Return [x, y] of the center of cell containing provided text 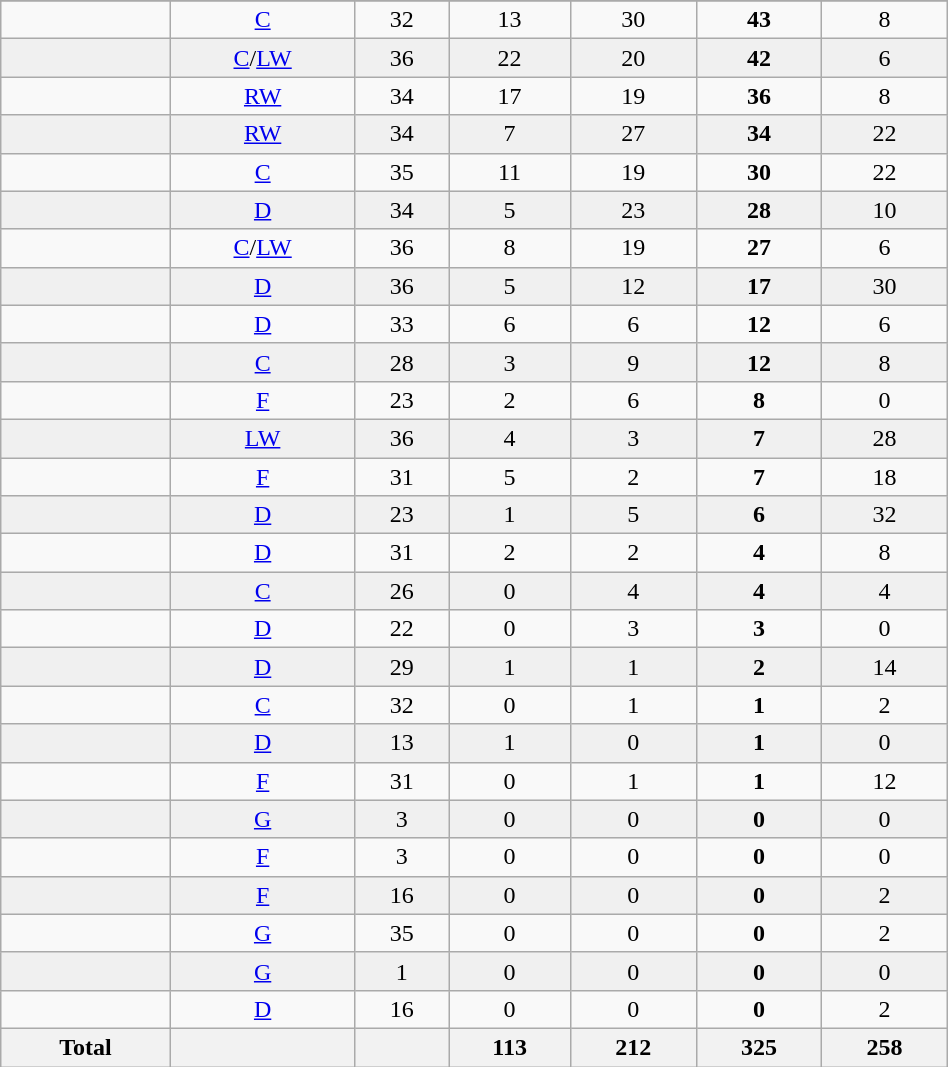
29 [402, 667]
10 [885, 210]
212 [634, 1047]
26 [402, 591]
9 [634, 362]
14 [885, 667]
42 [759, 58]
11 [510, 172]
33 [402, 324]
43 [759, 20]
Total [86, 1047]
325 [759, 1047]
113 [510, 1047]
20 [634, 58]
258 [885, 1047]
18 [885, 477]
LW [262, 438]
